Capture the cell that displays the provided text and extract its [x, y] central coordinate. 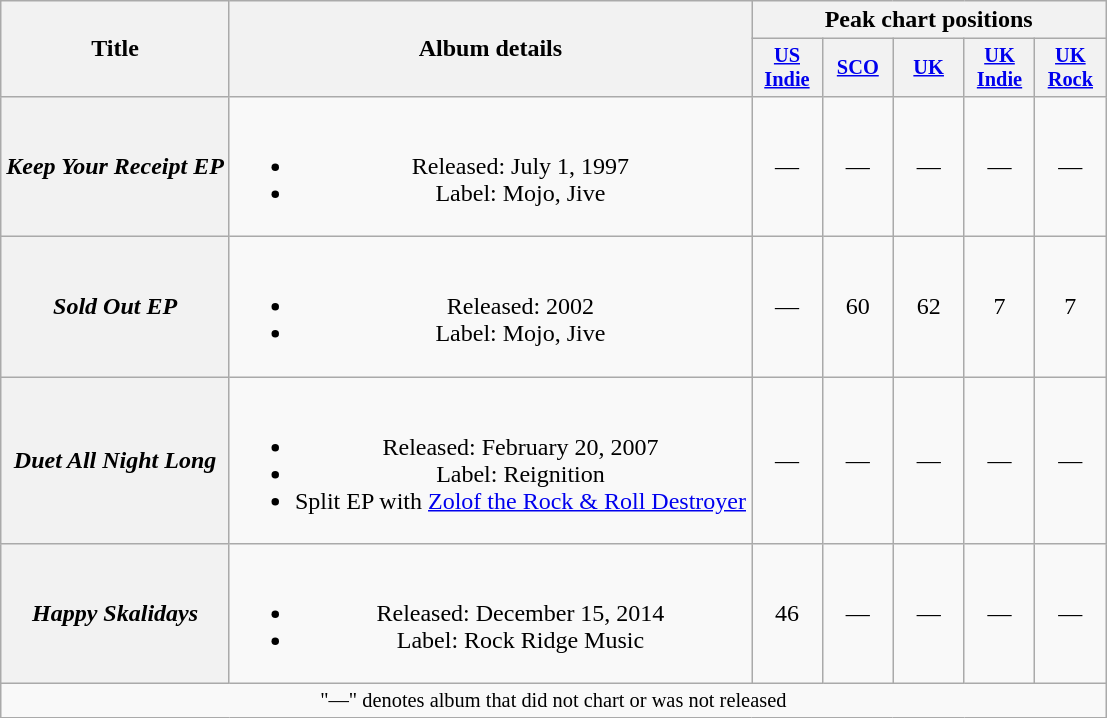
Peak chart positions [929, 20]
Released: 2002Label: Mojo, Jive [490, 307]
62 [928, 307]
Happy Skalidays [116, 614]
Released: July 1, 1997Label: Mojo, Jive [490, 166]
UKRock [1070, 68]
US Indie [788, 68]
Title [116, 49]
46 [788, 614]
UKIndie [1000, 68]
SCO [858, 68]
UK [928, 68]
Album details [490, 49]
"—" denotes album that did not chart or was not released [554, 701]
Released: December 15, 2014Label: Rock Ridge Music [490, 614]
Keep Your Receipt EP [116, 166]
Released: February 20, 2007Label: ReignitionSplit EP with Zolof the Rock & Roll Destroyer [490, 460]
Duet All Night Long [116, 460]
60 [858, 307]
Sold Out EP [116, 307]
